For the text-containing cell, return its midpoint in (x, y) coordinate format. 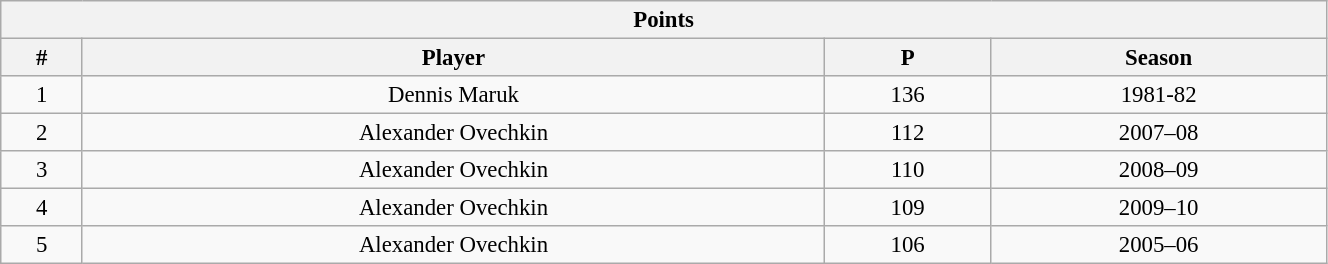
109 (908, 208)
# (42, 58)
112 (908, 133)
1981-82 (1159, 95)
110 (908, 170)
1 (42, 95)
5 (42, 245)
2 (42, 133)
2005–06 (1159, 245)
2008–09 (1159, 170)
Dennis Maruk (453, 95)
Season (1159, 58)
106 (908, 245)
4 (42, 208)
3 (42, 170)
2009–10 (1159, 208)
Player (453, 58)
Points (664, 20)
136 (908, 95)
P (908, 58)
2007–08 (1159, 133)
